Locate the cell with the specified text and output its [x, y] center coordinate. 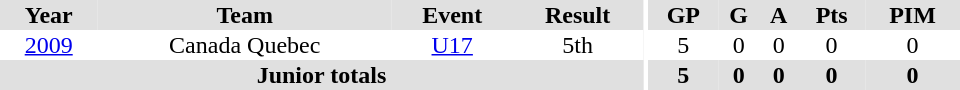
A [778, 15]
5th [578, 45]
Year [48, 15]
Event [452, 15]
Junior totals [322, 75]
Pts [832, 15]
PIM [912, 15]
Team [244, 15]
U17 [452, 45]
Result [578, 15]
GP [684, 15]
G [738, 15]
Canada Quebec [244, 45]
2009 [48, 45]
